Capture the cell that displays the provided text and extract its (X, Y) central coordinate. 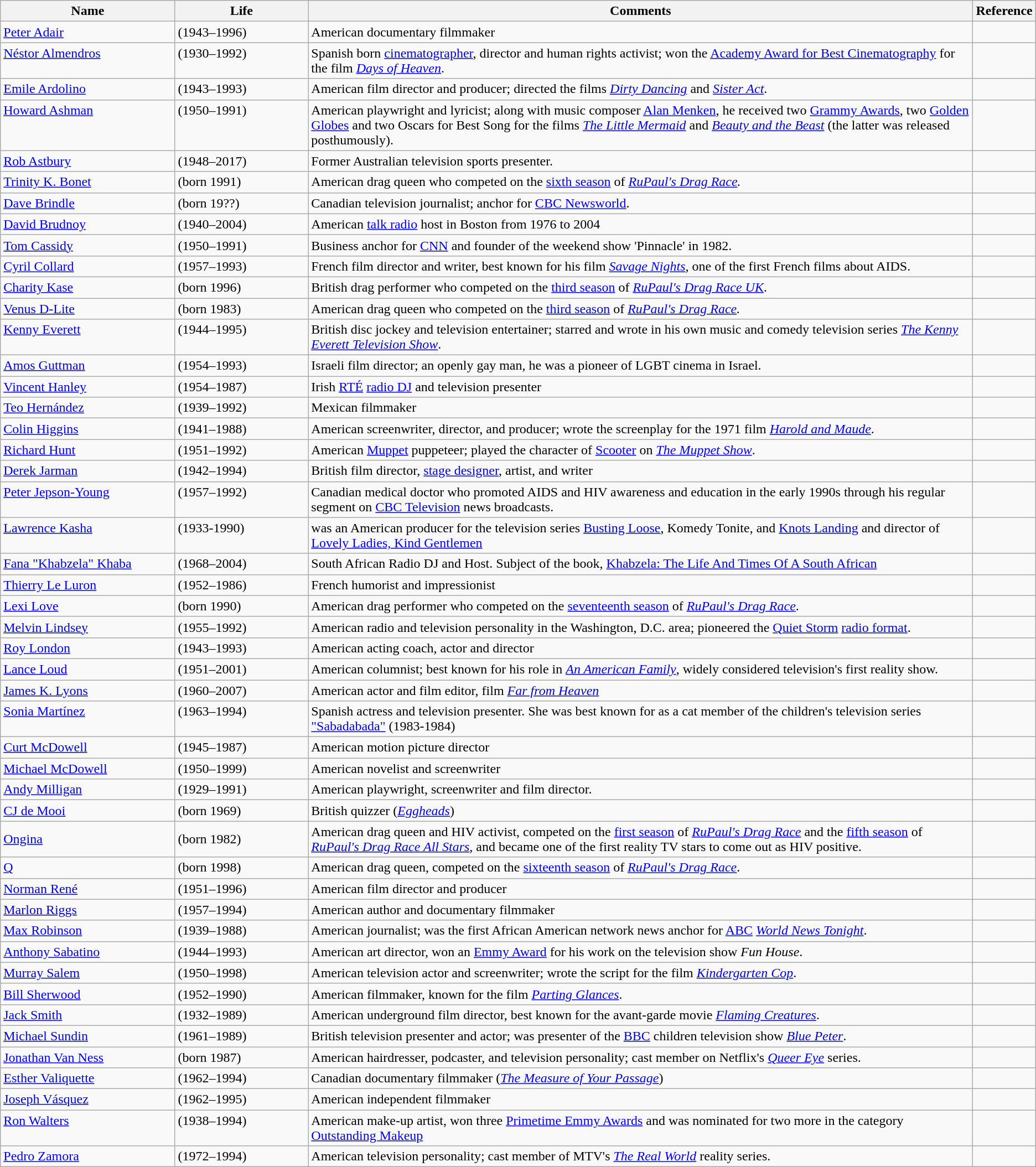
Colin Higgins (87, 429)
(1951–1996) (241, 889)
Anthony Sabatino (87, 952)
(born 1982) (241, 839)
British film director, stage designer, artist, and writer (641, 471)
(1957–1994) (241, 910)
American television actor and screenwriter; wrote the script for the film Kindergarten Cop. (641, 973)
Charity Kase (87, 287)
Q (87, 868)
Norman René (87, 889)
Roy London (87, 648)
Murray Salem (87, 973)
(1950–1998) (241, 973)
Amos Guttman (87, 366)
Andy Milligan (87, 790)
Joseph Vásquez (87, 1099)
American documentary filmmaker (641, 32)
(1972–1994) (241, 1156)
Kenny Everett (87, 338)
(born 1996) (241, 287)
Reference (1004, 11)
Pedro Zamora (87, 1156)
Business anchor for CNN and founder of the weekend show 'Pinnacle' in 1982. (641, 245)
(1954–1987) (241, 387)
(1929–1991) (241, 790)
American film director and producer (641, 889)
(1933-1990) (241, 536)
Néstor Almendros (87, 61)
Israeli film director; an openly gay man, he was a pioneer of LGBT cinema in Israel. (641, 366)
(born 1983) (241, 308)
British disc jockey and television entertainer; starred and wrote in his own music and comedy television series The Kenny Everett Television Show. (641, 338)
American make-up artist, won three Primetime Emmy Awards and was nominated for two more in the category Outstanding Makeup (641, 1128)
CJ de Mooi (87, 811)
Rob Astbury (87, 161)
(1951–2001) (241, 669)
American journalist; was the first African American network news anchor for ABC World News Tonight. (641, 931)
was an American producer for the television series Busting Loose, Komedy Tonite, and Knots Landing and director of Lovely Ladies, Kind Gentlemen (641, 536)
Lawrence Kasha (87, 536)
American underground film director, best known for the avant-garde movie Flaming Creatures. (641, 1015)
Tom Cassidy (87, 245)
Spanish actress and television presenter. She was best known for as a cat member of the children's television series "Sabadabada" (1983-1984) (641, 719)
Thierry Le Luron (87, 585)
Trinity K. Bonet (87, 182)
American novelist and screenwriter (641, 769)
American drag queen who competed on the third season of RuPaul's Drag Race. (641, 308)
(1945–1987) (241, 748)
(1962–1994) (241, 1078)
American television personality; cast member of MTV's The Real World reality series. (641, 1156)
Peter Adair (87, 32)
(born 1987) (241, 1057)
American playwright, screenwriter and film director. (641, 790)
(born 1991) (241, 182)
Esther Valiquette (87, 1078)
Lance Loud (87, 669)
American talk radio host in Boston from 1976 to 2004 (641, 224)
Derek Jarman (87, 471)
Dave Brindle (87, 203)
American drag queen, competed on the sixteenth season of RuPaul's Drag Race. (641, 868)
(born 1998) (241, 868)
(1939–1992) (241, 408)
Bill Sherwood (87, 994)
(1955–1992) (241, 627)
Ron Walters (87, 1128)
Canadian documentary filmmaker (The Measure of Your Passage) (641, 1078)
American drag performer who competed on the seventeenth season of RuPaul's Drag Race. (641, 606)
Former Australian television sports presenter. (641, 161)
Peter Jepson-Young (87, 499)
Melvin Lindsey (87, 627)
(1952–1986) (241, 585)
(1942–1994) (241, 471)
Richard Hunt (87, 450)
Name (87, 11)
French humorist and impressionist (641, 585)
British television presenter and actor; was presenter of the BBC children television show Blue Peter. (641, 1036)
David Brudnoy (87, 224)
Jack Smith (87, 1015)
Max Robinson (87, 931)
Jonathan Van Ness (87, 1057)
(1941–1988) (241, 429)
American actor and film editor, film Far from Heaven (641, 690)
Spanish born cinematographer, director and human rights activist; won the Academy Award for Best Cinematography for the film Days of Heaven. (641, 61)
(1961–1989) (241, 1036)
Teo Hernández (87, 408)
(1954–1993) (241, 366)
(1960–2007) (241, 690)
American art director, won an Emmy Award for his work on the television show Fun House. (641, 952)
(1951–1992) (241, 450)
(1948–2017) (241, 161)
American hairdresser, podcaster, and television personality; cast member on Netflix's Queer Eye series. (641, 1057)
American radio and television personality in the Washington, D.C. area; pioneered the Quiet Storm radio format. (641, 627)
Sonia Martínez (87, 719)
American acting coach, actor and director (641, 648)
British quizzer (Eggheads) (641, 811)
(1963–1994) (241, 719)
Cyril Collard (87, 266)
Life (241, 11)
(1939–1988) (241, 931)
French film director and writer, best known for his film Savage Nights, one of the first French films about AIDS. (641, 266)
(born 19??) (241, 203)
American Muppet puppeteer; played the character of Scooter on The Muppet Show. (641, 450)
South African Radio DJ and Host. Subject of the book, Khabzela: The Life And Times Of A South African (641, 564)
American drag queen who competed on the sixth season of RuPaul's Drag Race. (641, 182)
Venus D-Lite (87, 308)
Canadian television journalist; anchor for CBC Newsworld. (641, 203)
(1944–1993) (241, 952)
Michael McDowell (87, 769)
American columnist; best known for his role in An American Family, widely considered television's first reality show. (641, 669)
Mexican filmmaker (641, 408)
American author and documentary filmmaker (641, 910)
Irish RTÉ radio DJ and television presenter (641, 387)
Lexi Love (87, 606)
Emile Ardolino (87, 89)
Fana "Khabzela" Khaba (87, 564)
British drag performer who competed on the third season of RuPaul's Drag Race UK. (641, 287)
American independent filmmaker (641, 1099)
(1952–1990) (241, 994)
(1943–1996) (241, 32)
Curt McDowell (87, 748)
Comments (641, 11)
American screenwriter, director, and producer; wrote the screenplay for the 1971 film Harold and Maude. (641, 429)
(1957–1992) (241, 499)
(1930–1992) (241, 61)
(1944–1995) (241, 338)
American motion picture director (641, 748)
(1950–1999) (241, 769)
(1962–1995) (241, 1099)
Howard Ashman (87, 125)
(1957–1993) (241, 266)
James K. Lyons (87, 690)
(1940–2004) (241, 224)
(born 1990) (241, 606)
(1938–1994) (241, 1128)
American filmmaker, known for the film Parting Glances. (641, 994)
Ongina (87, 839)
(1932–1989) (241, 1015)
American film director and producer; directed the films Dirty Dancing and Sister Act. (641, 89)
Vincent Hanley (87, 387)
(born 1969) (241, 811)
Michael Sundin (87, 1036)
Marlon Riggs (87, 910)
(1968–2004) (241, 564)
